Determine the (X, Y) coordinate at the center of the cell enclosing the given text.  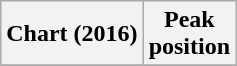
Chart (2016) (72, 34)
Peakposition (189, 34)
